Pinpoint the cell where the given text exists, returning its [x, y] midpoint coordinate. 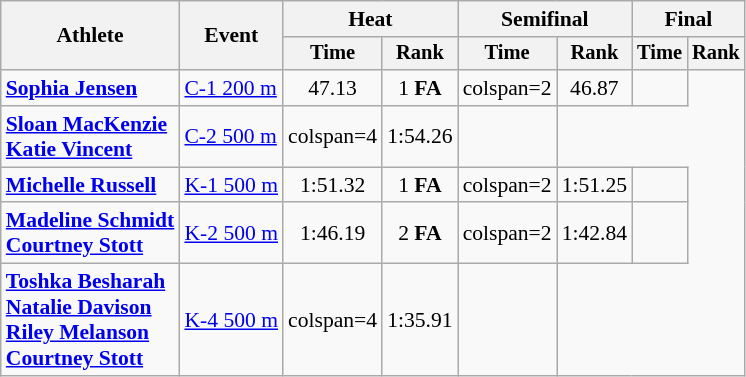
Final [688, 19]
1:54.26 [420, 136]
Event [231, 36]
46.87 [594, 88]
Toshka BesharahNatalie DavisonRiley MelansonCourtney Stott [90, 320]
C-1 200 m [231, 88]
2 FA [420, 234]
Athlete [90, 36]
47.13 [332, 88]
K-4 500 m [231, 320]
K-2 500 m [231, 234]
Sloan MacKenzieKatie Vincent [90, 136]
1:51.32 [332, 185]
Sophia Jensen [90, 88]
1:51.25 [594, 185]
Heat [370, 19]
Michelle Russell [90, 185]
C-2 500 m [231, 136]
K-1 500 m [231, 185]
1:35.91 [420, 320]
1:42.84 [594, 234]
Semifinal [546, 19]
1:46.19 [332, 234]
Madeline SchmidtCourtney Stott [90, 234]
